Pinpoint the cell where the given text exists, returning its [x, y] midpoint coordinate. 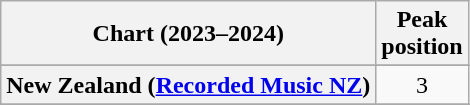
Peakposition [422, 34]
Chart (2023–2024) [188, 34]
3 [422, 85]
New Zealand (Recorded Music NZ) [188, 85]
